Extract the (X, Y) coordinate from the center of the cell holding the provided text.  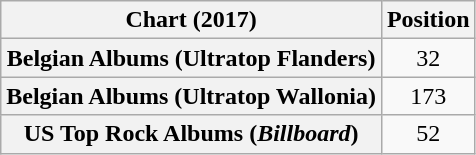
Position (428, 20)
Chart (2017) (192, 20)
Belgian Albums (Ultratop Flanders) (192, 58)
32 (428, 58)
Belgian Albums (Ultratop Wallonia) (192, 96)
173 (428, 96)
US Top Rock Albums (Billboard) (192, 134)
52 (428, 134)
